Determine the (x, y) coordinate at the center of the cell enclosing the given text.  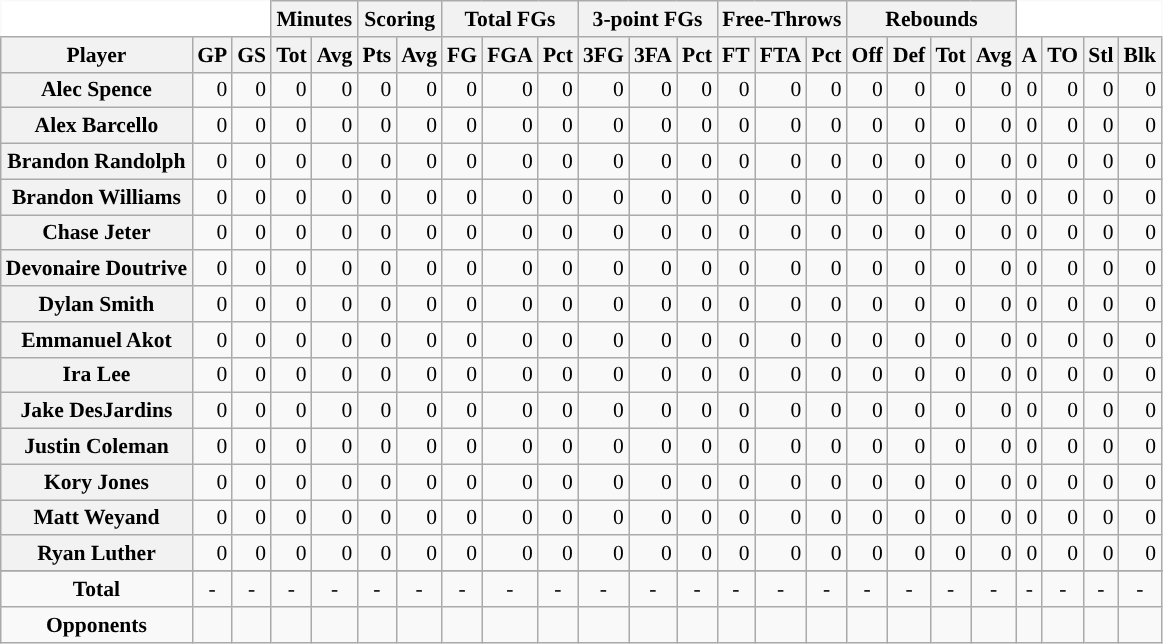
FGA (510, 55)
FG (462, 55)
Ryan Luther (96, 554)
Matt Weyand (96, 518)
Blk (1140, 55)
Total (96, 589)
Ira Lee (96, 375)
Chase Jeter (96, 233)
Off (868, 55)
Brandon Randolph (96, 162)
Opponents (96, 625)
Dylan Smith (96, 304)
Emmanuel Akot (96, 340)
Jake DesJardins (96, 411)
Minutes (314, 19)
Player (96, 55)
3-point FGs (648, 19)
3FA (653, 55)
Def (909, 55)
FT (736, 55)
Pts (376, 55)
A (1030, 55)
Scoring (400, 19)
TO (1062, 55)
Total FGs (510, 19)
Alec Spence (96, 90)
FTA (781, 55)
3FG (604, 55)
Kory Jones (96, 482)
GS (252, 55)
Alex Barcello (96, 126)
Rebounds (932, 19)
Devonaire Doutrive (96, 269)
Free-Throws (782, 19)
Justin Coleman (96, 447)
Brandon Williams (96, 197)
Stl (1100, 55)
GP (212, 55)
